Capture the cell that displays the provided text and extract its [X, Y] central coordinate. 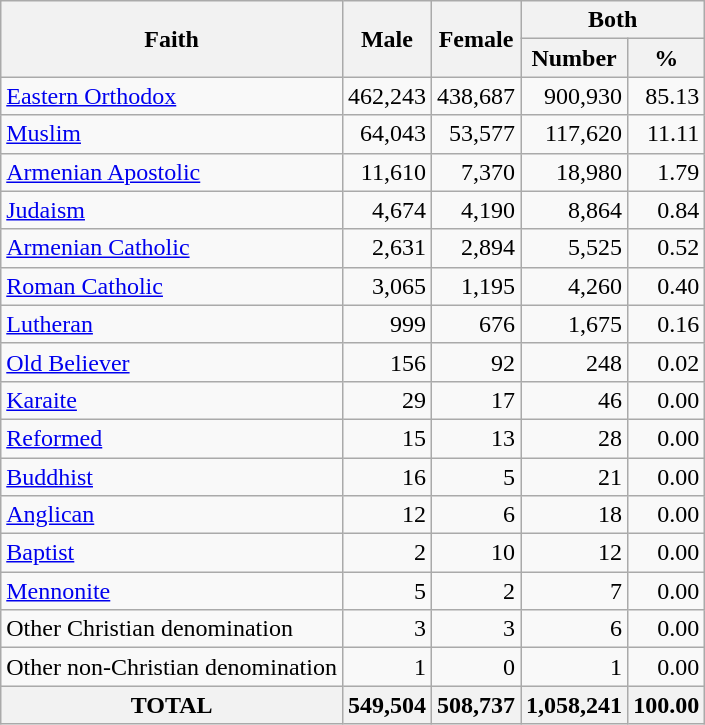
Number [574, 58]
15 [386, 438]
8,864 [574, 210]
Lutheran [172, 324]
Other non-Christian denomination [172, 667]
2,894 [476, 248]
462,243 [386, 96]
Anglican [172, 515]
Armenian Catholic [172, 248]
Armenian Apostolic [172, 172]
Buddhist [172, 477]
Male [386, 39]
18 [574, 515]
Other Christian denomination [172, 629]
TOTAL [172, 705]
248 [574, 362]
7 [574, 591]
1,675 [574, 324]
100.00 [666, 705]
508,737 [476, 705]
Both [613, 20]
4,260 [574, 286]
4,190 [476, 210]
53,577 [476, 134]
Female [476, 39]
7,370 [476, 172]
Faith [172, 39]
46 [574, 400]
5,525 [574, 248]
438,687 [476, 96]
11.11 [666, 134]
999 [386, 324]
676 [476, 324]
21 [574, 477]
3,065 [386, 286]
Karaite [172, 400]
0 [476, 667]
Judaism [172, 210]
Baptist [172, 553]
13 [476, 438]
Mennonite [172, 591]
117,620 [574, 134]
2,631 [386, 248]
92 [476, 362]
Old Believer [172, 362]
% [666, 58]
16 [386, 477]
Reformed [172, 438]
17 [476, 400]
28 [574, 438]
11,610 [386, 172]
1.79 [666, 172]
156 [386, 362]
64,043 [386, 134]
1,058,241 [574, 705]
0.40 [666, 286]
Eastern Orthodox [172, 96]
0.84 [666, 210]
Muslim [172, 134]
1,195 [476, 286]
0.52 [666, 248]
18,980 [574, 172]
10 [476, 553]
549,504 [386, 705]
29 [386, 400]
0.16 [666, 324]
4,674 [386, 210]
0.02 [666, 362]
900,930 [574, 96]
Roman Catholic [172, 286]
85.13 [666, 96]
